Extract the (x, y) coordinate from the center of the cell holding the provided text.  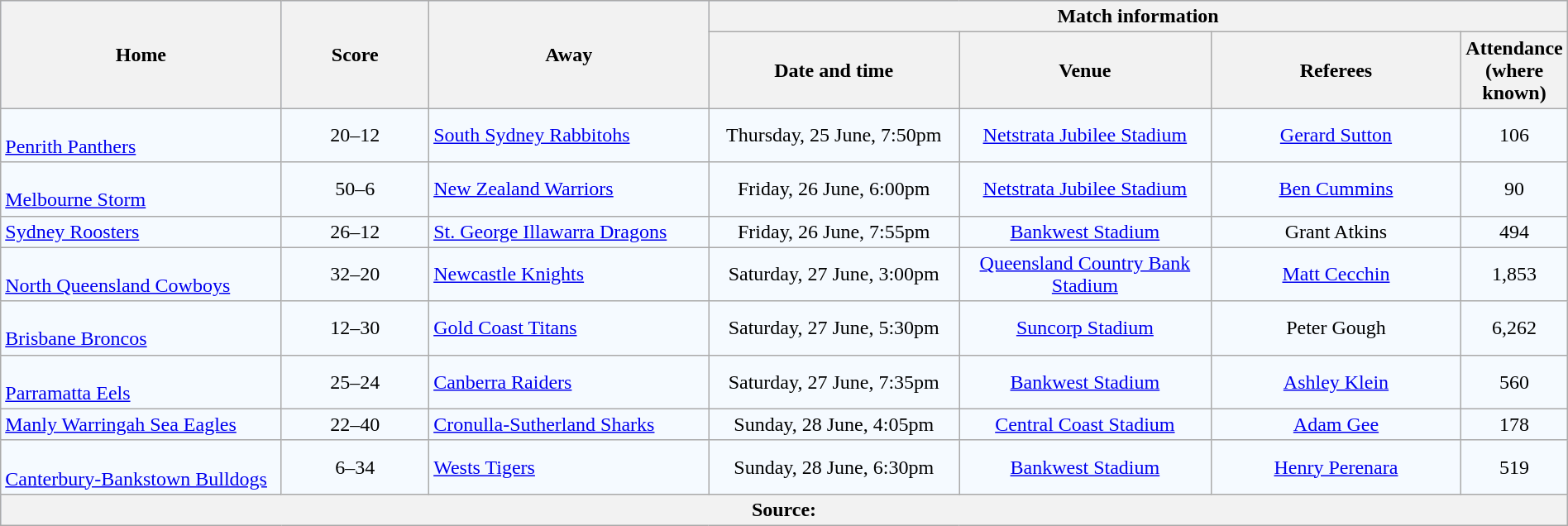
Source: (784, 509)
12–30 (356, 328)
Parramatta Eels (141, 382)
Saturday, 27 June, 7:35pm (834, 382)
Wests Tigers (569, 466)
Manly Warringah Sea Eagles (141, 424)
32–20 (356, 275)
106 (1514, 136)
519 (1514, 466)
Sydney Roosters (141, 232)
Away (569, 55)
Sunday, 28 June, 4:05pm (834, 424)
Ben Cummins (1336, 189)
Matt Cecchin (1336, 275)
50–6 (356, 189)
Peter Gough (1336, 328)
Score (356, 55)
6–34 (356, 466)
New Zealand Warriors (569, 189)
Canterbury-Bankstown Bulldogs (141, 466)
Canberra Raiders (569, 382)
St. George Illawarra Dragons (569, 232)
Gold Coast Titans (569, 328)
26–12 (356, 232)
Melbourne Storm (141, 189)
Penrith Panthers (141, 136)
Saturday, 27 June, 5:30pm (834, 328)
North Queensland Cowboys (141, 275)
Thursday, 25 June, 7:50pm (834, 136)
Grant Atkins (1336, 232)
Saturday, 27 June, 3:00pm (834, 275)
Friday, 26 June, 7:55pm (834, 232)
Queensland Country Bank Stadium (1085, 275)
Friday, 26 June, 6:00pm (834, 189)
Ashley Klein (1336, 382)
Central Coast Stadium (1085, 424)
Date and time (834, 70)
Suncorp Stadium (1085, 328)
6,262 (1514, 328)
178 (1514, 424)
560 (1514, 382)
Venue (1085, 70)
22–40 (356, 424)
Attendance(where known) (1514, 70)
Newcastle Knights (569, 275)
90 (1514, 189)
Cronulla-Sutherland Sharks (569, 424)
Adam Gee (1336, 424)
Home (141, 55)
Match information (1138, 17)
494 (1514, 232)
South Sydney Rabbitohs (569, 136)
Brisbane Broncos (141, 328)
Gerard Sutton (1336, 136)
20–12 (356, 136)
1,853 (1514, 275)
Sunday, 28 June, 6:30pm (834, 466)
Referees (1336, 70)
Henry Perenara (1336, 466)
25–24 (356, 382)
